Capture the cell that displays the provided text and extract its [x, y] central coordinate. 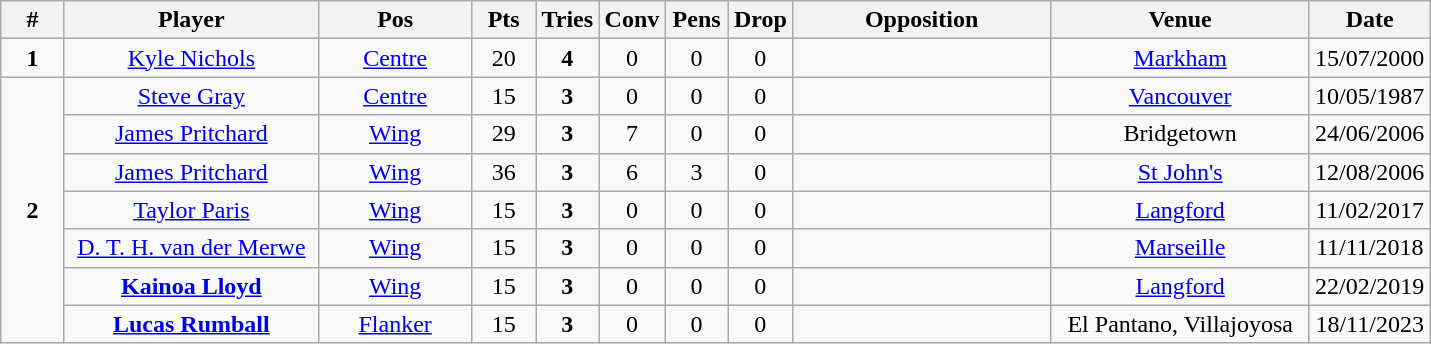
Marseille [1180, 248]
7 [632, 134]
Venue [1180, 20]
Markham [1180, 58]
Opposition [922, 20]
11/11/2018 [1369, 248]
D. T. H. van der Merwe [191, 248]
22/02/2019 [1369, 286]
2 [33, 210]
Lucas Rumball [191, 324]
12/08/2006 [1369, 172]
Drop [760, 20]
Player [191, 20]
Steve Gray [191, 96]
20 [504, 58]
Pos [395, 20]
St John's [1180, 172]
Kainoa Lloyd [191, 286]
1 [33, 58]
29 [504, 134]
10/05/1987 [1369, 96]
6 [632, 172]
36 [504, 172]
11/02/2017 [1369, 210]
24/06/2006 [1369, 134]
Vancouver [1180, 96]
El Pantano, Villajoyosa [1180, 324]
4 [568, 58]
15/07/2000 [1369, 58]
Kyle Nichols [191, 58]
Taylor Paris [191, 210]
# [33, 20]
Tries [568, 20]
Date [1369, 20]
Pts [504, 20]
Conv [632, 20]
18/11/2023 [1369, 324]
Flanker [395, 324]
Bridgetown [1180, 134]
Pens [697, 20]
